Return (X, Y) of the center of cell containing provided text 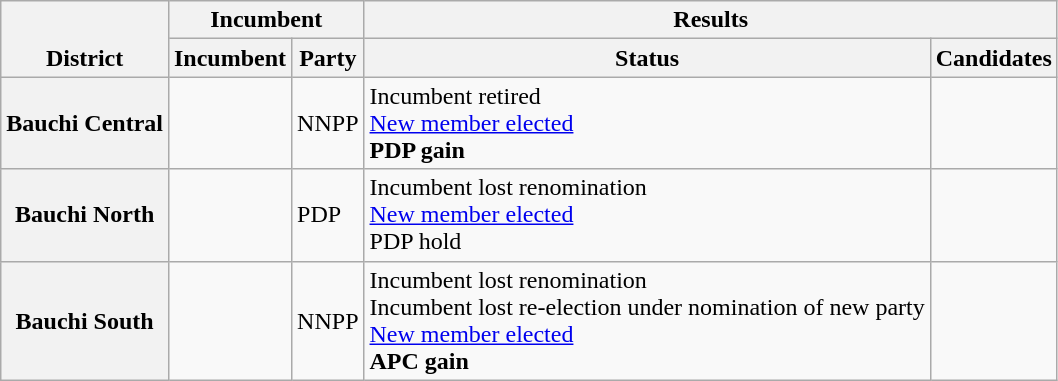
Candidates (994, 58)
Incumbent lost renominationIncumbent lost re-election under nomination of new partyNew member electedAPC gain (647, 320)
Party (328, 58)
Incumbent lost renominationNew member electedPDP hold (647, 215)
Incumbent retiredNew member electedPDP gain (647, 123)
Results (710, 20)
Status (647, 58)
Bauchi Central (85, 123)
Bauchi North (85, 215)
Bauchi South (85, 320)
District (85, 39)
PDP (328, 215)
